For the text-containing cell, return its midpoint in (x, y) coordinate format. 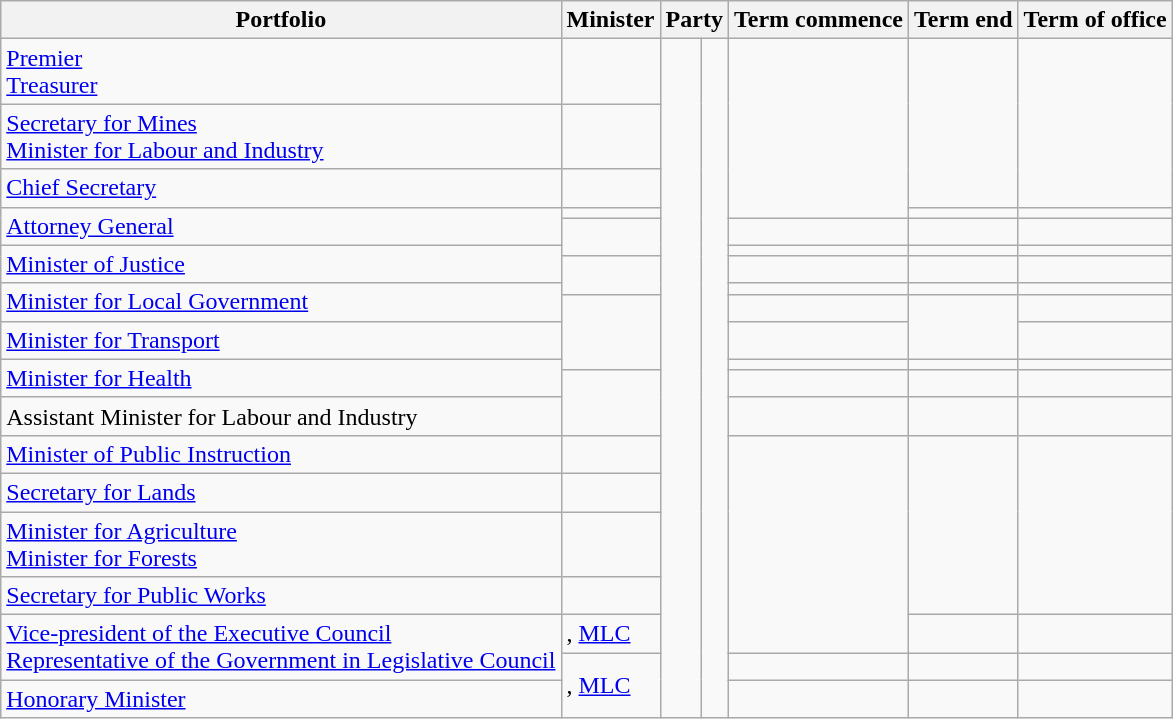
Minister for Health (281, 378)
Minister for Local Government (281, 302)
Minister for AgricultureMinister for Forests (281, 544)
Minister of Justice (281, 264)
Chief Secretary (281, 188)
Attorney General (281, 226)
Honorary Minister (281, 699)
PremierTreasurer (281, 72)
Portfolio (281, 20)
Minister of Public Instruction (281, 454)
Assistant Minister for Labour and Industry (281, 416)
Secretary for MinesMinister for Labour and Industry (281, 136)
Term end (964, 20)
Term commence (818, 20)
Secretary for Lands (281, 492)
Minister (610, 20)
Term of office (1095, 20)
Vice-president of the Executive CouncilRepresentative of the Government in Legislative Council (281, 648)
Minister for Transport (281, 340)
Secretary for Public Works (281, 596)
Party (694, 20)
